Scan for the cell matching the given text and deliver its (X, Y) coordinate at center. 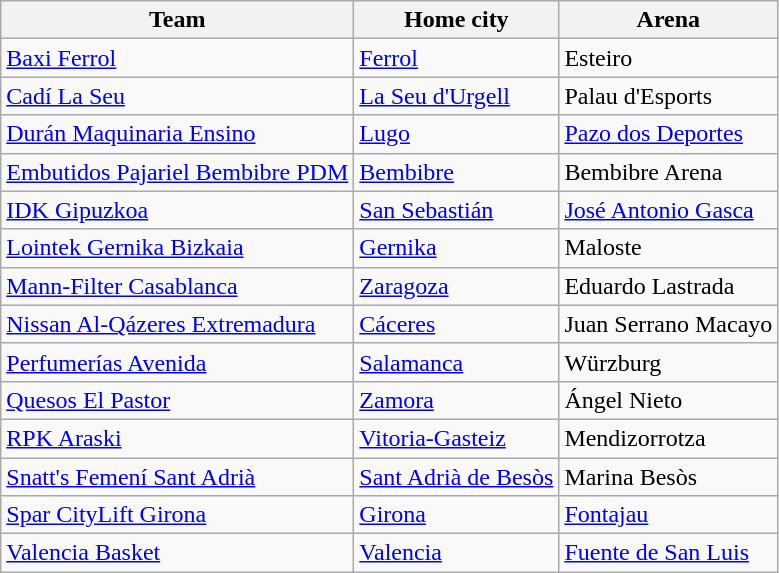
Esteiro (668, 58)
Zaragoza (456, 286)
Bembibre Arena (668, 172)
Gernika (456, 248)
San Sebastián (456, 210)
Ángel Nieto (668, 400)
Bembibre (456, 172)
Durán Maquinaria Ensino (178, 134)
Girona (456, 515)
Mendizorrotza (668, 438)
José Antonio Gasca (668, 210)
Lugo (456, 134)
Zamora (456, 400)
Spar CityLift Girona (178, 515)
Maloste (668, 248)
Lointek Gernika Bizkaia (178, 248)
Baxi Ferrol (178, 58)
Pazo dos Deportes (668, 134)
Eduardo Lastrada (668, 286)
Salamanca (456, 362)
Juan Serrano Macayo (668, 324)
Sant Adrià de Besòs (456, 477)
Fontajau (668, 515)
Mann-Filter Casablanca (178, 286)
Team (178, 20)
Ferrol (456, 58)
IDK Gipuzkoa (178, 210)
Valencia (456, 553)
RPK Araski (178, 438)
Würzburg (668, 362)
Cadí La Seu (178, 96)
Snatt's Femení Sant Adrià (178, 477)
Fuente de San Luis (668, 553)
Nissan Al-Qázeres Extremadura (178, 324)
Quesos El Pastor (178, 400)
Marina Besòs (668, 477)
Palau d'Esports (668, 96)
Home city (456, 20)
Cáceres (456, 324)
Vitoria-Gasteiz (456, 438)
Perfumerías Avenida (178, 362)
Arena (668, 20)
La Seu d'Urgell (456, 96)
Embutidos Pajariel Bembibre PDM (178, 172)
Valencia Basket (178, 553)
